Scan for the cell matching the given text and deliver its [X, Y] coordinate at center. 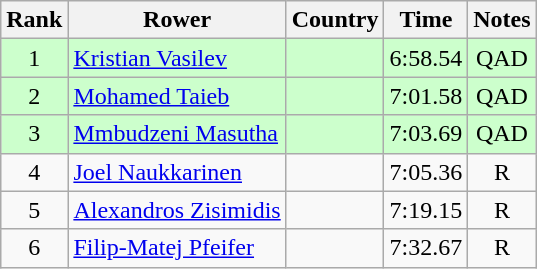
Rower [177, 20]
1 [34, 58]
Kristian Vasilev [177, 58]
7:01.58 [426, 96]
6:58.54 [426, 58]
Time [426, 20]
2 [34, 96]
Notes [502, 20]
Mmbudzeni Masutha [177, 134]
Mohamed Taieb [177, 96]
5 [34, 210]
4 [34, 172]
3 [34, 134]
7:05.36 [426, 172]
Joel Naukkarinen [177, 172]
Country [335, 20]
7:32.67 [426, 248]
Alexandros Zisimidis [177, 210]
6 [34, 248]
Rank [34, 20]
Filip-Matej Pfeifer [177, 248]
7:19.15 [426, 210]
7:03.69 [426, 134]
